Locate the cell with the specified text and output its (x, y) center coordinate. 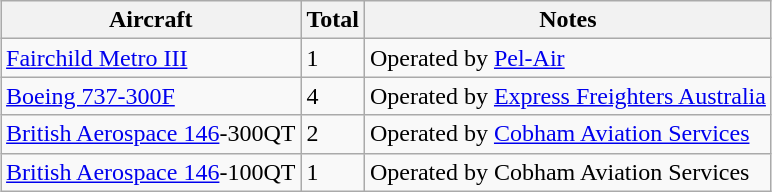
Boeing 737-300F (151, 96)
Aircraft (151, 20)
Fairchild Metro III (151, 58)
4 (333, 96)
British Aerospace 146-100QT (151, 172)
Operated by Pel-Air (568, 58)
Operated by Express Freighters Australia (568, 96)
Total (333, 20)
British Aerospace 146-300QT (151, 134)
2 (333, 134)
Notes (568, 20)
